Capture the cell that displays the provided text and extract its (X, Y) central coordinate. 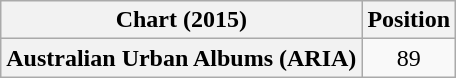
89 (409, 58)
Australian Urban Albums (ARIA) (182, 58)
Position (409, 20)
Chart (2015) (182, 20)
